Search for the cell housing the specified text and yield its (x, y) center coordinate. 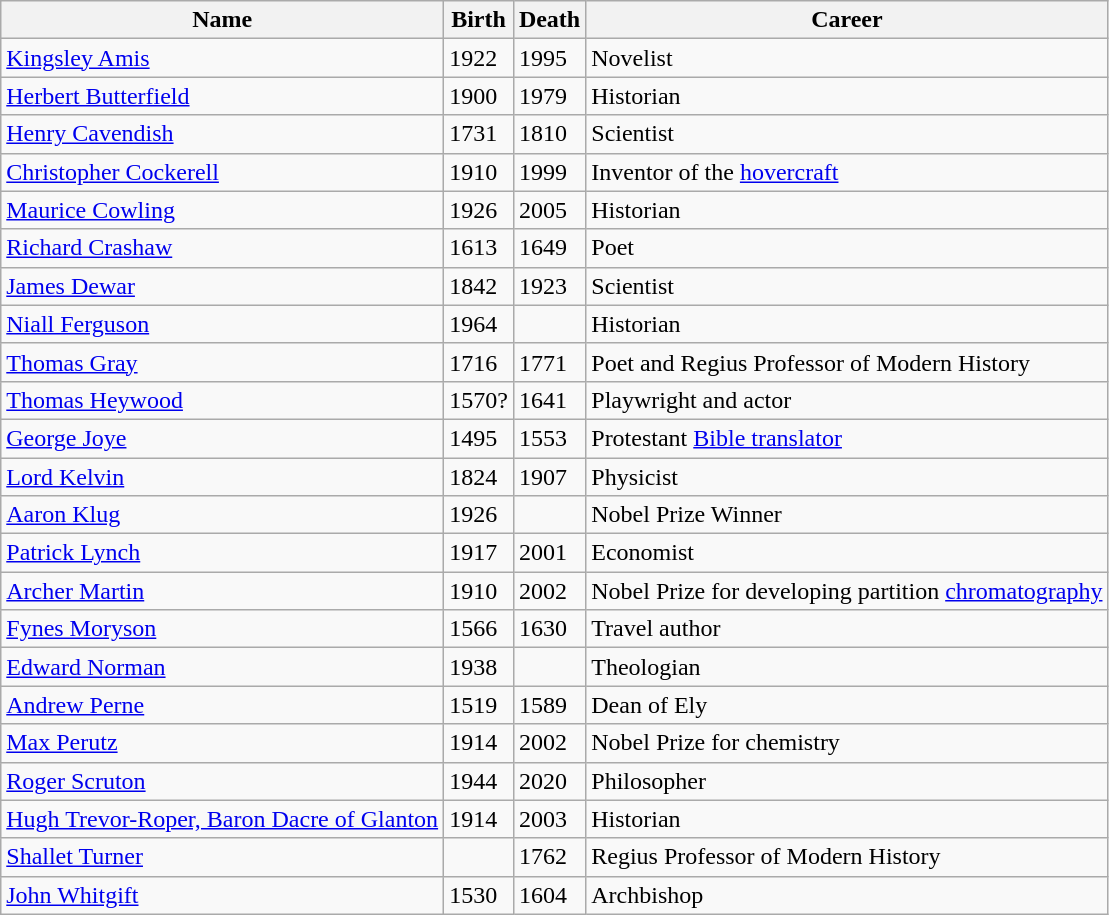
1731 (479, 134)
1944 (479, 781)
Nobel Prize for developing partition chromatography (847, 591)
Hugh Trevor-Roper, Baron Dacre of Glanton (222, 819)
Max Perutz (222, 743)
Nobel Prize Winner (847, 515)
Aaron Klug (222, 515)
Philosopher (847, 781)
Richard Crashaw (222, 248)
2003 (549, 819)
1923 (549, 286)
1900 (479, 96)
2001 (549, 553)
1589 (549, 705)
James Dewar (222, 286)
Dean of Ely (847, 705)
Protestant Bible translator (847, 438)
1917 (479, 553)
1604 (549, 895)
George Joye (222, 438)
2020 (549, 781)
Kingsley Amis (222, 58)
1613 (479, 248)
Poet (847, 248)
1964 (479, 324)
1570? (479, 400)
1553 (549, 438)
1938 (479, 667)
Lord Kelvin (222, 477)
Archer Martin (222, 591)
1907 (549, 477)
Physicist (847, 477)
1566 (479, 629)
Economist (847, 553)
Theologian (847, 667)
1810 (549, 134)
Edward Norman (222, 667)
2005 (549, 210)
Inventor of the hovercraft (847, 172)
Playwright and actor (847, 400)
Poet and Regius Professor of Modern History (847, 362)
Patrick Lynch (222, 553)
Shallet Turner (222, 857)
Maurice Cowling (222, 210)
1519 (479, 705)
1762 (549, 857)
Name (222, 20)
Henry Cavendish (222, 134)
Travel author (847, 629)
John Whitgift (222, 895)
Roger Scruton (222, 781)
Niall Ferguson (222, 324)
1979 (549, 96)
Archbishop (847, 895)
1495 (479, 438)
1824 (479, 477)
1716 (479, 362)
1771 (549, 362)
Nobel Prize for chemistry (847, 743)
1649 (549, 248)
1530 (479, 895)
Fynes Moryson (222, 629)
1999 (549, 172)
Christopher Cockerell (222, 172)
1842 (479, 286)
Regius Professor of Modern History (847, 857)
Birth (479, 20)
1641 (549, 400)
1995 (549, 58)
Death (549, 20)
1922 (479, 58)
Career (847, 20)
Thomas Gray (222, 362)
Thomas Heywood (222, 400)
Novelist (847, 58)
Andrew Perne (222, 705)
Herbert Butterfield (222, 96)
1630 (549, 629)
